Output the [X, Y] coordinate of the center of the cell containing the given text.  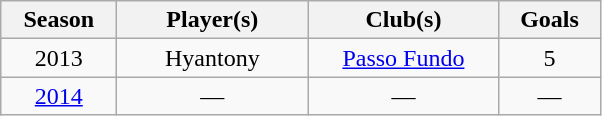
Hyantony [212, 58]
Season [59, 20]
Goals [550, 20]
5 [550, 58]
2014 [59, 96]
Passo Fundo [404, 58]
Player(s) [212, 20]
Club(s) [404, 20]
2013 [59, 58]
